Scan for the cell matching the given text and deliver its (X, Y) coordinate at center. 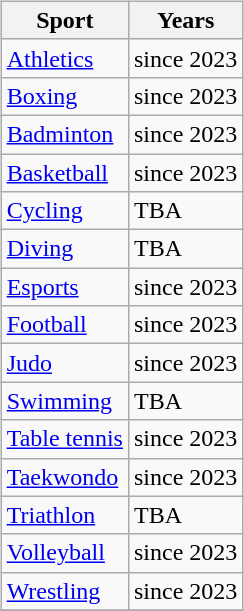
Cycling (64, 211)
Diving (64, 249)
Years (185, 20)
Athletics (64, 58)
Swimming (64, 401)
Basketball (64, 173)
Taekwondo (64, 477)
Judo (64, 363)
Badminton (64, 134)
Football (64, 325)
Wrestling (64, 591)
Triathlon (64, 515)
Esports (64, 287)
Table tennis (64, 439)
Sport (64, 20)
Volleyball (64, 553)
Boxing (64, 96)
